Determine the [X, Y] coordinate at the center of the cell enclosing the given text.  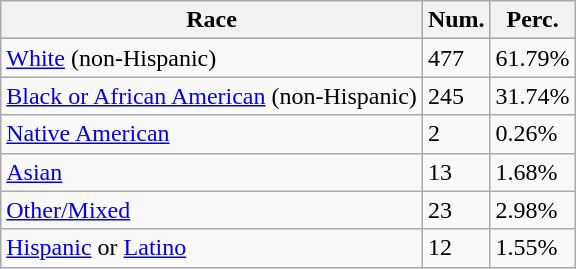
1.55% [532, 248]
31.74% [532, 96]
12 [456, 248]
13 [456, 172]
Black or African American (non-Hispanic) [212, 96]
61.79% [532, 58]
Num. [456, 20]
Asian [212, 172]
245 [456, 96]
2.98% [532, 210]
23 [456, 210]
Hispanic or Latino [212, 248]
477 [456, 58]
Perc. [532, 20]
1.68% [532, 172]
0.26% [532, 134]
Race [212, 20]
Native American [212, 134]
2 [456, 134]
Other/Mixed [212, 210]
White (non-Hispanic) [212, 58]
